Pinpoint the cell where the given text exists, returning its (X, Y) midpoint coordinate. 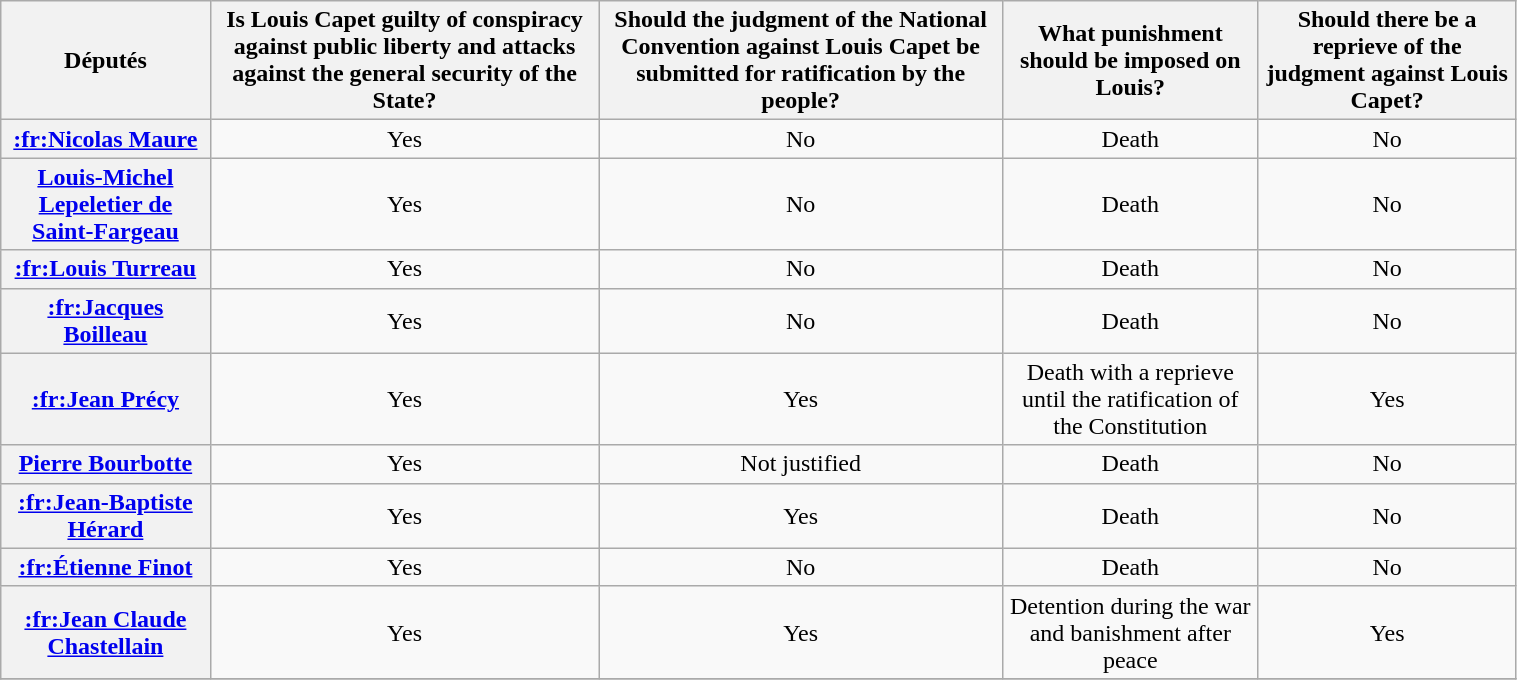
:fr:Étienne Finot (106, 567)
:fr:Louis Turreau (106, 269)
Death with a reprieve until the ratification of the Constitution (1130, 399)
:fr:Jacques Boilleau (106, 320)
Detention during the war and banishment after peace (1130, 632)
:fr:Nicolas Maure (106, 139)
Not justified (800, 464)
What punishment should be imposed on Louis? (1130, 60)
Louis-Michel Lepeletier de Saint-Fargeau (106, 204)
:fr:Jean Claude Chastellain (106, 632)
Pierre Bourbotte (106, 464)
Should there be a reprieve of the judgment against Louis Capet? (1387, 60)
Députés (106, 60)
Should the judgment of the National Convention against Louis Capet be submitted for ratification by the people? (800, 60)
:fr:Jean Précy (106, 399)
Is Louis Capet guilty of conspiracy against public liberty and attacks against the general security of the State? (404, 60)
:fr:Jean-Baptiste Hérard (106, 516)
